From the cell containing the given text, extract its center point as [X, Y] coordinate. 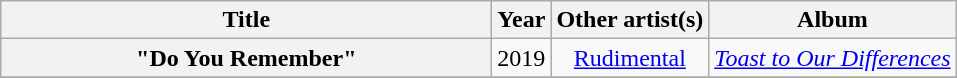
Other artist(s) [630, 20]
"Do You Remember" [246, 58]
Album [832, 20]
Title [246, 20]
2019 [522, 58]
Rudimental [630, 58]
Year [522, 20]
Toast to Our Differences [832, 58]
